From the cell containing the given text, extract its center point as (X, Y) coordinate. 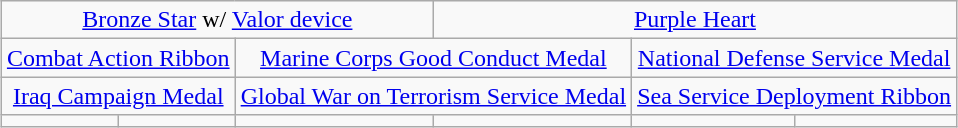
Marine Corps Good Conduct Medal (433, 58)
Combat Action Ribbon (118, 58)
Bronze Star w/ Valor device (217, 20)
Purple Heart (694, 20)
National Defense Service Medal (794, 58)
Iraq Campaign Medal (118, 96)
Sea Service Deployment Ribbon (794, 96)
Global War on Terrorism Service Medal (433, 96)
